Capture the cell that displays the provided text and extract its [x, y] central coordinate. 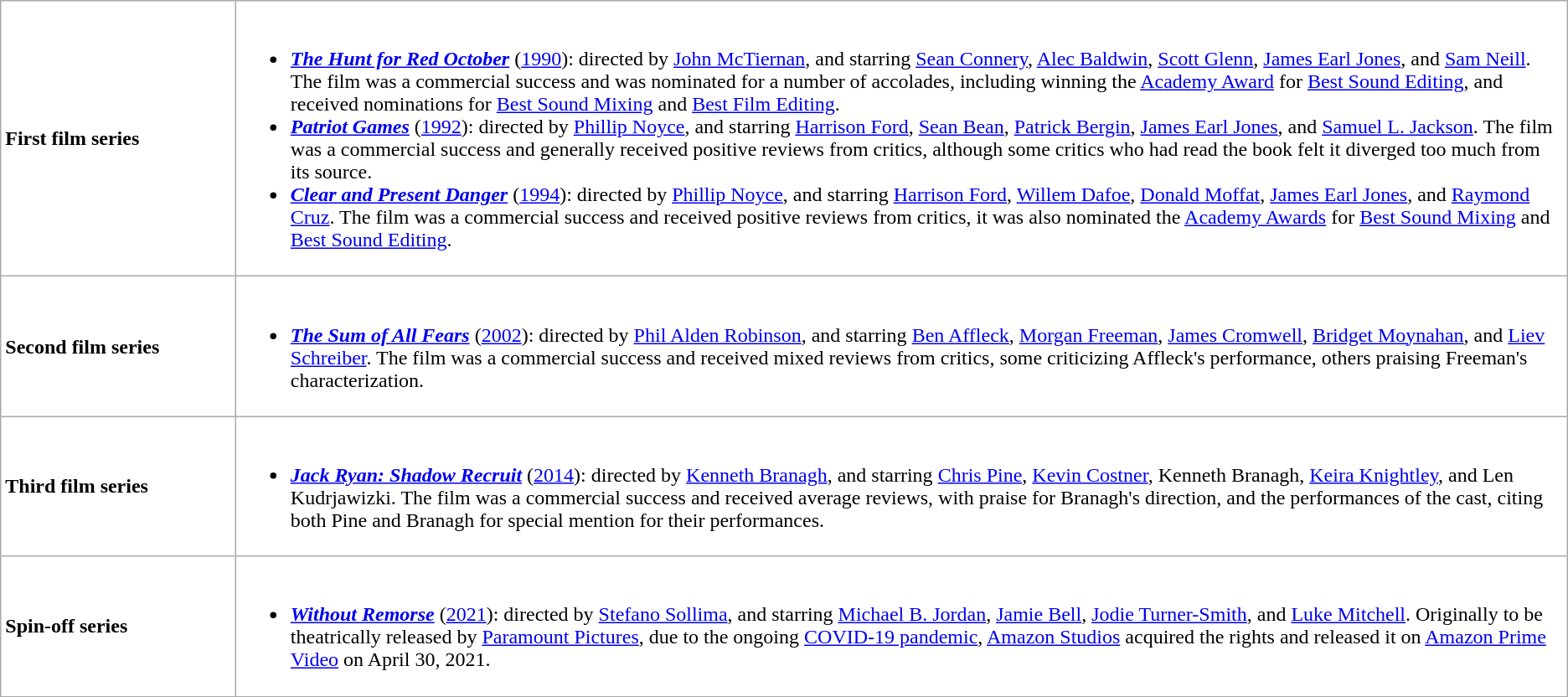
Spin-off series [119, 627]
Third film series [119, 486]
Second film series [119, 347]
First film series [119, 139]
